Detect which cell encompasses the target text, then output its [X, Y] center coordinate. 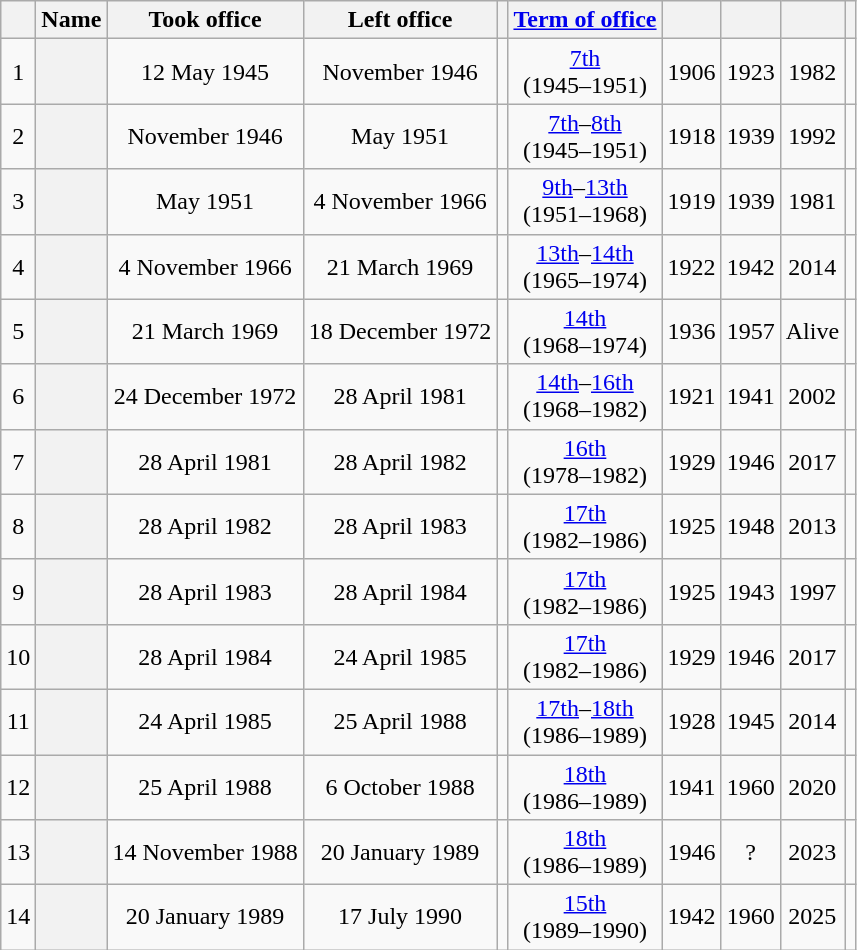
1 [18, 72]
10 [18, 656]
1906 [692, 72]
14th(1968–1974) [585, 332]
2023 [812, 852]
2025 [812, 918]
6 October 1988 [400, 786]
1997 [812, 592]
11 [18, 722]
1919 [692, 202]
Term of office [585, 20]
9th–13th(1951–1968) [585, 202]
1936 [692, 332]
2013 [812, 526]
7 [18, 462]
17 July 1990 [400, 918]
Name [72, 20]
8 [18, 526]
14 November 1988 [205, 852]
2002 [812, 396]
17th–18th(1986–1989) [585, 722]
7th–8th(1945–1951) [585, 136]
14 [18, 918]
Took office [205, 20]
18 December 1972 [400, 332]
13th–14th(1965–1974) [585, 266]
6 [18, 396]
15th(1989–1990) [585, 918]
1982 [812, 72]
1981 [812, 202]
14th–16th(1968–1982) [585, 396]
1943 [750, 592]
9 [18, 592]
13 [18, 852]
7th(1945–1951) [585, 72]
Left office [400, 20]
12 May 1945 [205, 72]
3 [18, 202]
24 December 1972 [205, 396]
1948 [750, 526]
2 [18, 136]
Alive [812, 332]
4 [18, 266]
1923 [750, 72]
1921 [692, 396]
? [750, 852]
16th(1978–1982) [585, 462]
2020 [812, 786]
12 [18, 786]
1922 [692, 266]
5 [18, 332]
1945 [750, 722]
1957 [750, 332]
1928 [692, 722]
1992 [812, 136]
1918 [692, 136]
